For the text-containing cell, return its midpoint in [X, Y] coordinate format. 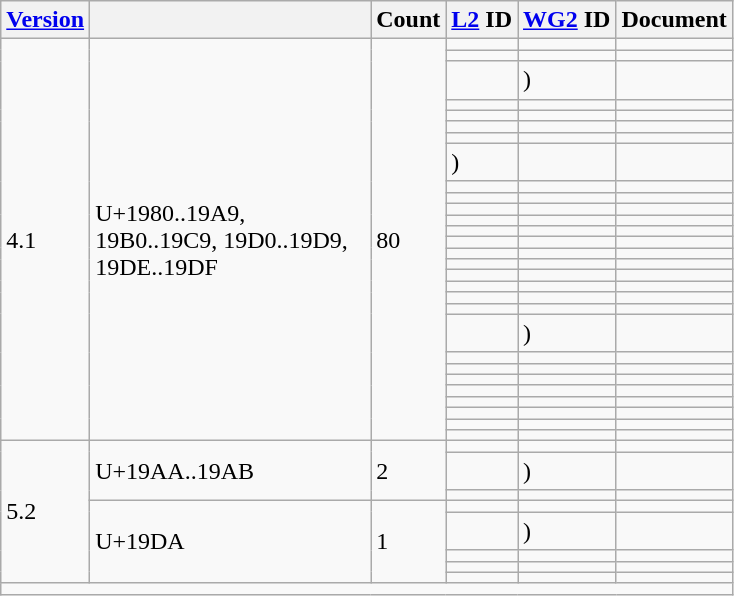
2 [408, 471]
Document [674, 20]
WG2 ID [567, 20]
80 [408, 240]
Version [46, 20]
L2 ID [482, 20]
U+1980..19A9, 19B0..19C9, 19D0..19D9, 19DE..19DF [230, 240]
U+19DA [230, 542]
U+19AA..19AB [230, 471]
4.1 [46, 240]
Count [408, 20]
5.2 [46, 512]
1 [408, 542]
